Return the (X, Y) coordinate for the center point of the cell that contains the specified text.  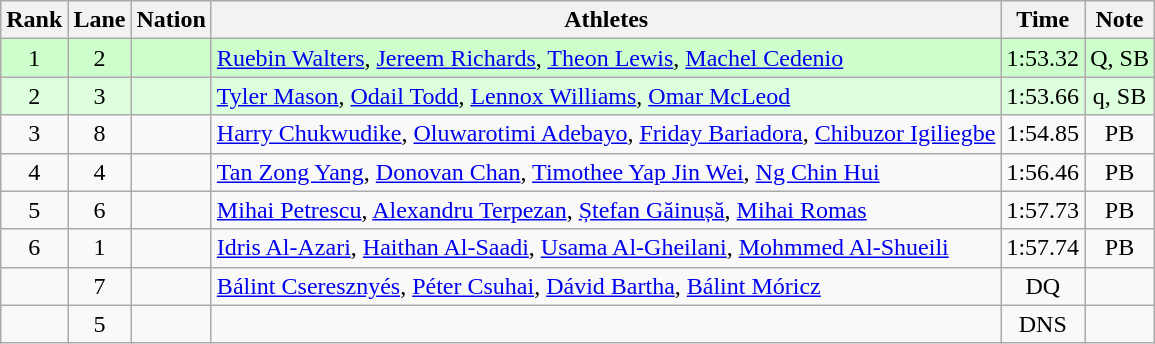
1:53.66 (1043, 96)
Ruebin Walters, Jereem Richards, Theon Lewis, Machel Cedenio (606, 58)
Lane (100, 20)
q, SB (1120, 96)
Mihai Petrescu, Alexandru Terpezan, Ștefan Găinușă, Mihai Romas (606, 210)
7 (100, 286)
Harry Chukwudike, Oluwarotimi Adebayo, Friday Bariadora, Chibuzor Igiliegbe (606, 134)
Athletes (606, 20)
Rank (34, 20)
Q, SB (1120, 58)
Nation (171, 20)
1:57.74 (1043, 248)
1:53.32 (1043, 58)
Idris Al-Azari, Haithan Al-Saadi, Usama Al-Gheilani, Mohmmed Al-Shueili (606, 248)
Tyler Mason, Odail Todd, Lennox Williams, Omar McLeod (606, 96)
1:57.73 (1043, 210)
1:56.46 (1043, 172)
1:54.85 (1043, 134)
DQ (1043, 286)
Tan Zong Yang, Donovan Chan, Timothee Yap Jin Wei, Ng Chin Hui (606, 172)
Time (1043, 20)
8 (100, 134)
DNS (1043, 324)
Note (1120, 20)
Bálint Cseresznyés, Péter Csuhai, Dávid Bartha, Bálint Móricz (606, 286)
